Determine the [x, y] coordinate at the center of the cell enclosing the given text.  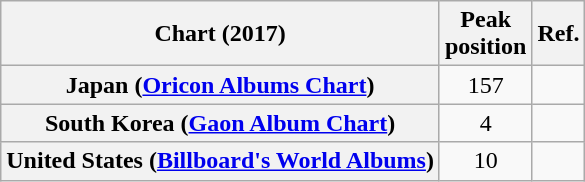
Japan (Oricon Albums Chart) [220, 85]
10 [485, 161]
Ref. [558, 34]
Peakposition [485, 34]
South Korea (Gaon Album Chart) [220, 123]
157 [485, 85]
Chart (2017) [220, 34]
4 [485, 123]
United States (Billboard's World Albums) [220, 161]
